Extract the [X, Y] coordinate from the center of the cell holding the provided text.  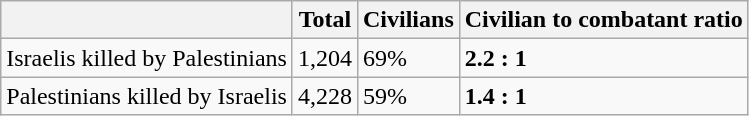
59% [408, 96]
4,228 [324, 96]
1,204 [324, 58]
Palestinians killed by Israelis [147, 96]
2.2 : 1 [604, 58]
69% [408, 58]
Civilians [408, 20]
1.4 : 1 [604, 96]
Total [324, 20]
Civilian to combatant ratio [604, 20]
Israelis killed by Palestinians [147, 58]
